Provide the (x, y) coordinate of the cell's center where the given text is located.  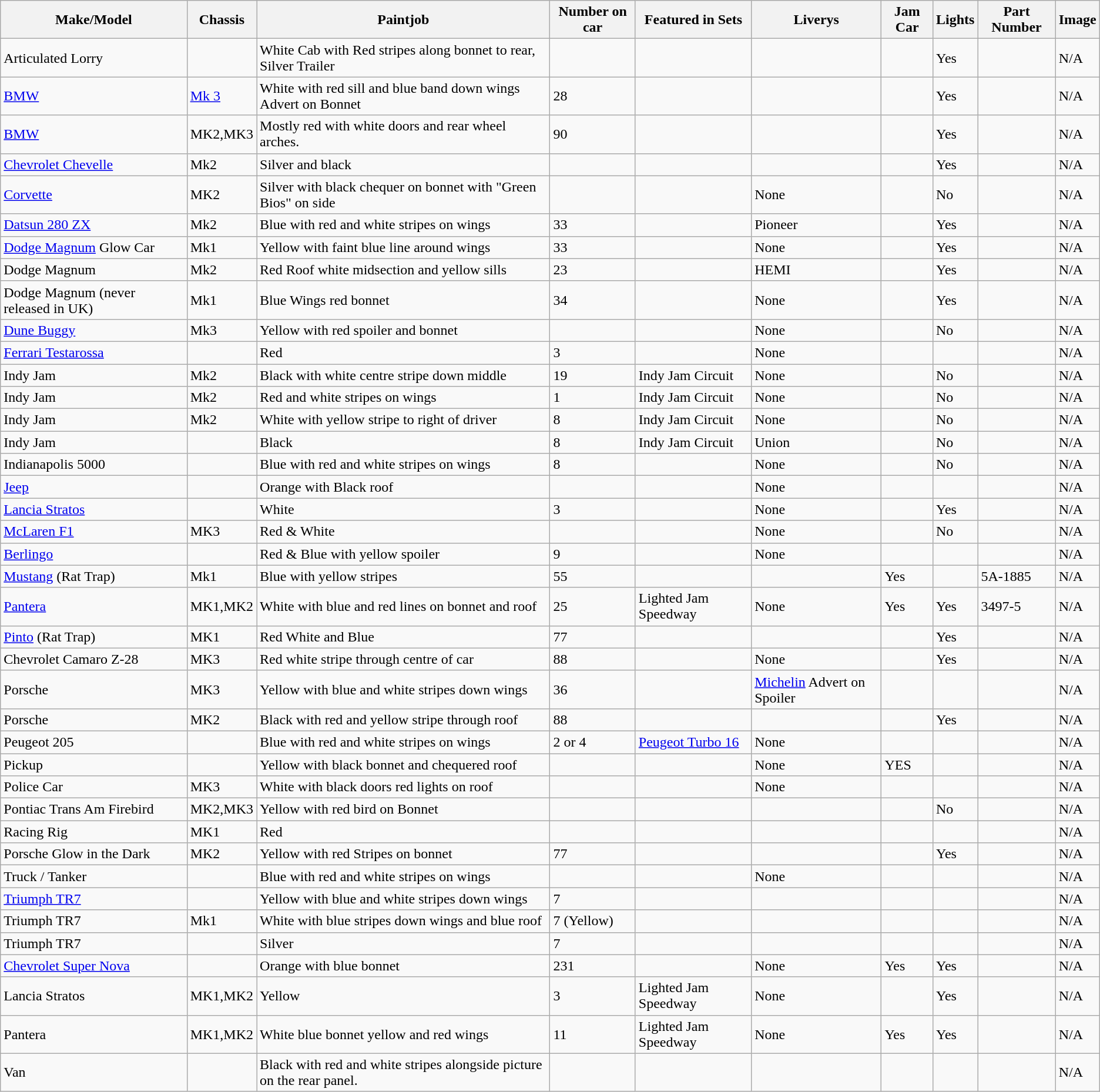
Lights (955, 20)
Red and white stripes on wings (403, 398)
Yellow with red Stripes on bonnet (403, 854)
9 (592, 554)
YES (907, 764)
Indianapolis 5000 (94, 465)
2 or 4 (592, 742)
Dodge Magnum (94, 270)
White with black doors red lights on roof (403, 787)
231 (592, 966)
Part Number (1017, 20)
Yellow (403, 996)
Image (1078, 20)
Yellow with faint blue line around wings (403, 247)
Black with white centre stripe down middle (403, 375)
Silver with black chequer on bonnet with "Green Bios" on side (403, 195)
White (403, 509)
Featured in Sets (693, 20)
HEMI (817, 270)
Dodge Magnum (never released in UK) (94, 300)
White with red sill and blue band down wings Advert on Bonnet (403, 96)
Dodge Magnum Glow Car (94, 247)
Corvette (94, 195)
White with blue and red lines on bonnet and roof (403, 606)
Racing Rig (94, 832)
Black (403, 442)
Red & Blue with yellow spoiler (403, 554)
Liverys (817, 20)
Pontiac Trans Am Firebird (94, 809)
55 (592, 576)
Jam Car (907, 20)
McLaren F1 (94, 532)
Chevrolet Super Nova (94, 966)
Red White and Blue (403, 637)
Silver and black (403, 164)
Number on car (592, 20)
Union (817, 442)
Peugeot 205 (94, 742)
Van (94, 1073)
5A-1885 (1017, 576)
Truck / Tanker (94, 876)
Michelin Advert on Spoiler (817, 690)
3497-5 (1017, 606)
Yellow with black bonnet and chequered roof (403, 764)
Orange with Black roof (403, 487)
36 (592, 690)
Articulated Lorry (94, 58)
Pioneer (817, 225)
Police Car (94, 787)
28 (592, 96)
Red white stripe through centre of car (403, 659)
Berlingo (94, 554)
19 (592, 375)
Datsun 280 ZX (94, 225)
Mk3 (222, 330)
Peugeot Turbo 16 (693, 742)
White Cab with Red stripes along bonnet to rear, Silver Trailer (403, 58)
Pinto (Rat Trap) (94, 637)
Blue Wings red bonnet (403, 300)
Dune Buggy (94, 330)
White blue bonnet yellow and red wings (403, 1034)
Chevrolet Chevelle (94, 164)
23 (592, 270)
Make/Model (94, 20)
Mustang (Rat Trap) (94, 576)
Mostly red with white doors and rear wheel arches. (403, 134)
Chassis (222, 20)
Orange with blue bonnet (403, 966)
Black with red and yellow stripe through roof (403, 720)
White with yellow stripe to right of driver (403, 420)
Yellow with red bird on Bonnet (403, 809)
Red Roof white midsection and yellow sills (403, 270)
Yellow with red spoiler and bonnet (403, 330)
34 (592, 300)
Paintjob (403, 20)
Mk 3 (222, 96)
1 (592, 398)
Chevrolet Camaro Z-28 (94, 659)
Ferrari Testarossa (94, 352)
11 (592, 1034)
Red & White (403, 532)
Silver (403, 943)
White with blue stripes down wings and blue roof (403, 921)
7 (Yellow) (592, 921)
90 (592, 134)
Pickup (94, 764)
Porsche Glow in the Dark (94, 854)
Blue with yellow stripes (403, 576)
25 (592, 606)
Jeep (94, 487)
Black with red and white stripes alongside picture on the rear panel. (403, 1073)
